From the cell containing the given text, extract its center point as (x, y) coordinate. 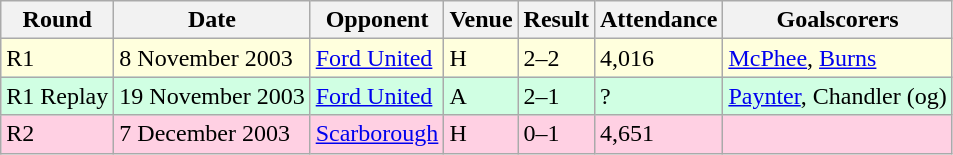
? (658, 96)
R1 Replay (58, 96)
Venue (481, 20)
Paynter, Chandler (og) (838, 96)
Opponent (377, 20)
4,651 (658, 134)
2–1 (556, 96)
McPhee, Burns (838, 58)
4,016 (658, 58)
2–2 (556, 58)
Result (556, 20)
Date (212, 20)
Scarborough (377, 134)
7 December 2003 (212, 134)
R2 (58, 134)
0–1 (556, 134)
19 November 2003 (212, 96)
R1 (58, 58)
Attendance (658, 20)
8 November 2003 (212, 58)
Goalscorers (838, 20)
Round (58, 20)
A (481, 96)
